Identify which cell holds the provided text, then report its [x, y] central coordinate. 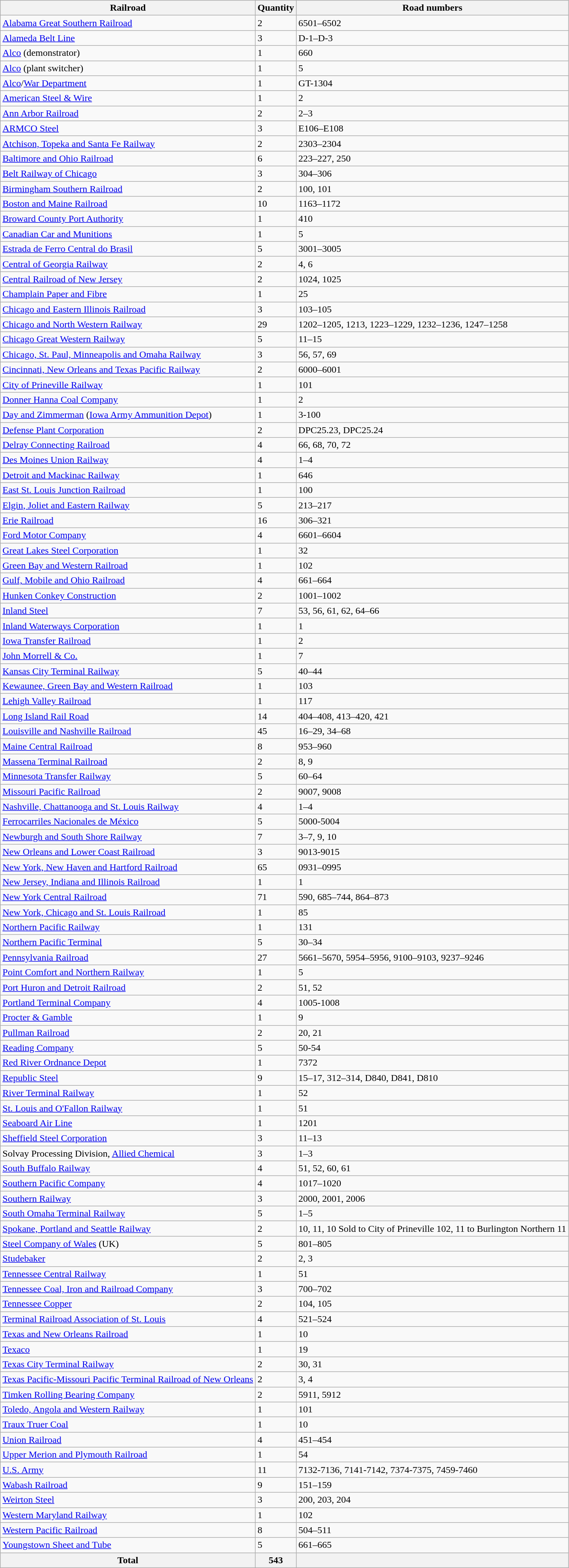
Broward County Port Authority [128, 219]
Texaco [128, 1349]
65 [276, 867]
Alabama Great Southern Railroad [128, 23]
Railroad [128, 8]
Timken Rolling Bearing Company [128, 1394]
Solvay Processing Division, Allied Chemical [128, 1153]
Missouri Pacific Railroad [128, 792]
Terminal Railroad Association of St. Louis [128, 1319]
9013-9015 [433, 852]
6501–6502 [433, 23]
71 [276, 897]
50-54 [433, 1048]
104, 105 [433, 1304]
Portland Terminal Company [128, 1003]
2–3 [433, 113]
New Jersey, Indiana and Illinois Railroad [128, 882]
85 [433, 912]
E106–E108 [433, 128]
Erie Railroad [128, 520]
New York, Chicago and St. Louis Railroad [128, 912]
Birmingham Southern Railroad [128, 189]
2000, 2001, 2006 [433, 1199]
DPC25.23, DPC25.24 [433, 430]
GT-1304 [433, 83]
660 [433, 53]
6601–6604 [433, 535]
5661–5670, 5954–5956, 9100–9103, 9237–9246 [433, 957]
Northern Pacific Railway [128, 927]
20, 21 [433, 1033]
Steel Company of Wales (UK) [128, 1244]
Lehigh Valley Railroad [128, 701]
Texas City Terminal Railway [128, 1364]
6 [276, 158]
66, 68, 70, 72 [433, 445]
Texas Pacific-Missouri Pacific Terminal Railroad of New Orleans [128, 1379]
953–960 [433, 746]
1024, 1025 [433, 279]
45 [276, 731]
Belt Railway of Chicago [128, 173]
16 [276, 520]
25 [433, 294]
4, 6 [433, 264]
15–17, 312–314, D840, D841, D810 [433, 1078]
John Morrell & Co. [128, 656]
Chicago Great Western Railway [128, 339]
1202–1205, 1213, 1223–1229, 1232–1236, 1247–1258 [433, 324]
Ann Arbor Railroad [128, 113]
16–29, 34–68 [433, 731]
1163–1172 [433, 204]
151–159 [433, 1485]
1017–1020 [433, 1184]
1005-1008 [433, 1003]
Central Railroad of New Jersey [128, 279]
Seaboard Air Line [128, 1123]
Defense Plant Corporation [128, 430]
56, 57, 69 [433, 354]
304–306 [433, 173]
2, 3 [433, 1259]
410 [433, 219]
U.S. Army [128, 1470]
646 [433, 475]
Central of Georgia Railway [128, 264]
200, 203, 204 [433, 1500]
New York, New Haven and Hartford Railroad [128, 867]
Alco/War Department [128, 83]
Baltimore and Ohio Railroad [128, 158]
City of Prineville Railway [128, 384]
0931–0995 [433, 867]
3, 4 [433, 1379]
2303–2304 [433, 143]
5000-5004 [433, 822]
Western Pacific Railroad [128, 1530]
Tennessee Copper [128, 1304]
Republic Steel [128, 1078]
1–5 [433, 1214]
Cincinnati, New Orleans and Texas Pacific Railway [128, 369]
52 [433, 1093]
Point Comfort and Northern Railway [128, 972]
7132-7136, 7141-7142, 7374-7375, 7459-7460 [433, 1470]
Inland Waterways Corporation [128, 626]
Quantity [276, 8]
590, 685–744, 864–873 [433, 897]
Maine Central Railroad [128, 746]
51, 52 [433, 988]
14 [276, 716]
Reading Company [128, 1048]
Canadian Car and Munitions [128, 234]
Union Railroad [128, 1440]
Elgin, Joliet and Eastern Railway [128, 505]
3001–3005 [433, 249]
1–3 [433, 1153]
New Orleans and Lower Coast Railroad [128, 852]
Delray Connecting Railroad [128, 445]
51, 52, 60, 61 [433, 1168]
Gulf, Mobile and Ohio Railroad [128, 580]
American Steel & Wire [128, 98]
1201 [433, 1123]
19 [433, 1349]
River Terminal Railway [128, 1093]
Day and Zimmerman (Iowa Army Ammunition Depot) [128, 415]
Sheffield Steel Corporation [128, 1138]
6000–6001 [433, 369]
East St. Louis Junction Railroad [128, 490]
1001–1002 [433, 596]
10, 11, 10 Sold to City of Prineville 102, 11 to Burlington Northern 11 [433, 1229]
11–15 [433, 339]
60–64 [433, 776]
Procter & Gamble [128, 1018]
Alco (plant switcher) [128, 68]
Chicago, St. Paul, Minneapolis and Omaha Railway [128, 354]
Texas and New Orleans Railroad [128, 1334]
Inland Steel [128, 611]
53, 56, 61, 62, 64–66 [433, 611]
9007, 9008 [433, 792]
Tennessee Central Railway [128, 1274]
Western Maryland Railway [128, 1515]
Kewaunee, Green Bay and Western Railroad [128, 686]
30–34 [433, 942]
Kansas City Terminal Railway [128, 671]
Boston and Maine Railroad [128, 204]
Donner Hanna Coal Company [128, 400]
213–217 [433, 505]
Newburgh and South Shore Railway [128, 837]
ARMCO Steel [128, 128]
Youngstown Sheet and Tube [128, 1545]
Ford Motor Company [128, 535]
103–105 [433, 309]
Massena Terminal Railroad [128, 761]
Wabash Railroad [128, 1485]
Iowa Transfer Railroad [128, 641]
131 [433, 927]
Toledo, Angola and Western Railway [128, 1410]
451–454 [433, 1440]
117 [433, 701]
Hunken Conkey Construction [128, 596]
Weirton Steel [128, 1500]
40–44 [433, 671]
306–321 [433, 520]
521–524 [433, 1319]
Des Moines Union Railway [128, 460]
661–665 [433, 1545]
801–805 [433, 1244]
Southern Railway [128, 1199]
543 [276, 1560]
Alco (demonstrator) [128, 53]
Red River Ordnance Depot [128, 1063]
Tennessee Coal, Iron and Railroad Company [128, 1289]
Southern Pacific Company [128, 1184]
30, 31 [433, 1364]
3–7, 9, 10 [433, 837]
100, 101 [433, 189]
Estrada de Ferro Central do Brasil [128, 249]
5911, 5912 [433, 1394]
700–702 [433, 1289]
Studebaker [128, 1259]
New York Central Railroad [128, 897]
54 [433, 1455]
Detroit and Mackinac Railway [128, 475]
D-1–D-3 [433, 38]
661–664 [433, 580]
7372 [433, 1063]
Green Bay and Western Railroad [128, 565]
8, 9 [433, 761]
Chicago and North Western Railway [128, 324]
Pullman Railroad [128, 1033]
11–13 [433, 1138]
Pennsylvania Railroad [128, 957]
504–511 [433, 1530]
South Omaha Terminal Railway [128, 1214]
Nashville, Chattanooga and St. Louis Railway [128, 807]
Atchison, Topeka and Santa Fe Railway [128, 143]
Long Island Rail Road [128, 716]
Great Lakes Steel Corporation [128, 550]
404–408, 413–420, 421 [433, 716]
Ferrocarriles Nacionales de México [128, 822]
223–227, 250 [433, 158]
St. Louis and O'Fallon Railway [128, 1108]
Northern Pacific Terminal [128, 942]
29 [276, 324]
Minnesota Transfer Railway [128, 776]
Alameda Belt Line [128, 38]
103 [433, 686]
100 [433, 490]
3-100 [433, 415]
27 [276, 957]
South Buffalo Railway [128, 1168]
Spokane, Portland and Seattle Railway [128, 1229]
Champlain Paper and Fibre [128, 294]
Total [128, 1560]
Road numbers [433, 8]
11 [276, 1470]
Traux Truer Coal [128, 1425]
Chicago and Eastern Illinois Railroad [128, 309]
Port Huron and Detroit Railroad [128, 988]
Upper Merion and Plymouth Railroad [128, 1455]
32 [433, 550]
Louisville and Nashville Railroad [128, 731]
